Determine the (X, Y) coordinate at the center of the cell enclosing the given text.  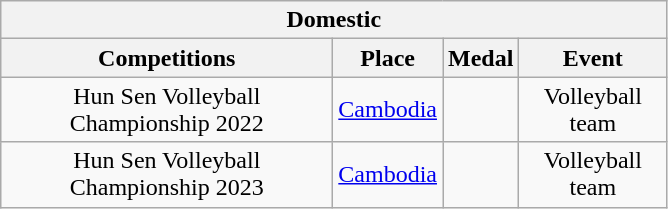
Hun Sen Volleyball Championship 2023 (167, 174)
Event (593, 58)
Hun Sen Volleyball Championship 2022 (167, 110)
Place (388, 58)
Domestic (334, 20)
Medal (480, 58)
Competitions (167, 58)
